Locate the cell with the specified text and output its [x, y] center coordinate. 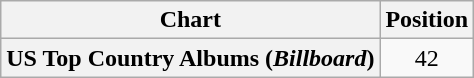
Chart [190, 20]
US Top Country Albums (Billboard) [190, 58]
42 [427, 58]
Position [427, 20]
